Detect which cell encompasses the target text, then output its (X, Y) center coordinate. 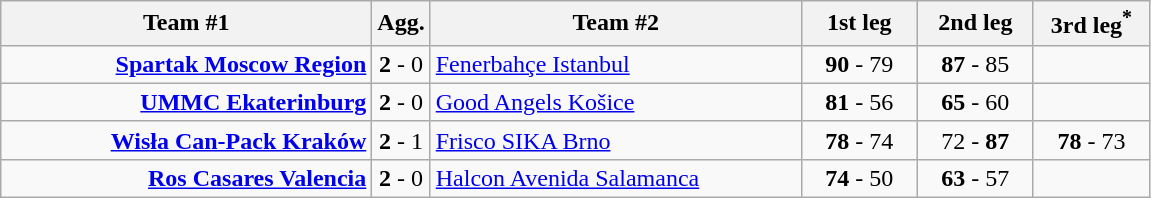
Halcon Avenida Salamanca (616, 178)
Agg. (401, 24)
Good Angels Košice (616, 102)
Frisco SIKA Brno (616, 140)
87 - 85 (975, 64)
72 - 87 (975, 140)
Team #2 (616, 24)
3rd leg* (1091, 24)
2nd leg (975, 24)
Ros Casares Valencia (186, 178)
74 - 50 (859, 178)
65 - 60 (975, 102)
78 - 74 (859, 140)
2 - 1 (401, 140)
1st leg (859, 24)
Spartak Moscow Region (186, 64)
Team #1 (186, 24)
Fenerbahçe Istanbul (616, 64)
Wisła Can-Pack Kraków (186, 140)
63 - 57 (975, 178)
78 - 73 (1091, 140)
81 - 56 (859, 102)
90 - 79 (859, 64)
UMMC Ekaterinburg (186, 102)
